Pinpoint the cell where the given text exists, returning its (x, y) midpoint coordinate. 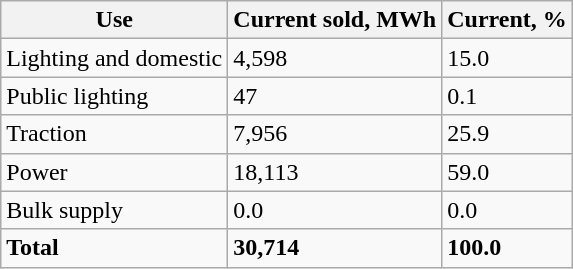
15.0 (508, 58)
Current sold, MWh (335, 20)
100.0 (508, 248)
Power (114, 172)
30,714 (335, 248)
Traction (114, 134)
Public lighting (114, 96)
Lighting and domestic (114, 58)
18,113 (335, 172)
Bulk supply (114, 210)
7,956 (335, 134)
Use (114, 20)
47 (335, 96)
0.1 (508, 96)
25.9 (508, 134)
Total (114, 248)
59.0 (508, 172)
Current, % (508, 20)
4,598 (335, 58)
